Return [X, Y] of the center of cell containing provided text 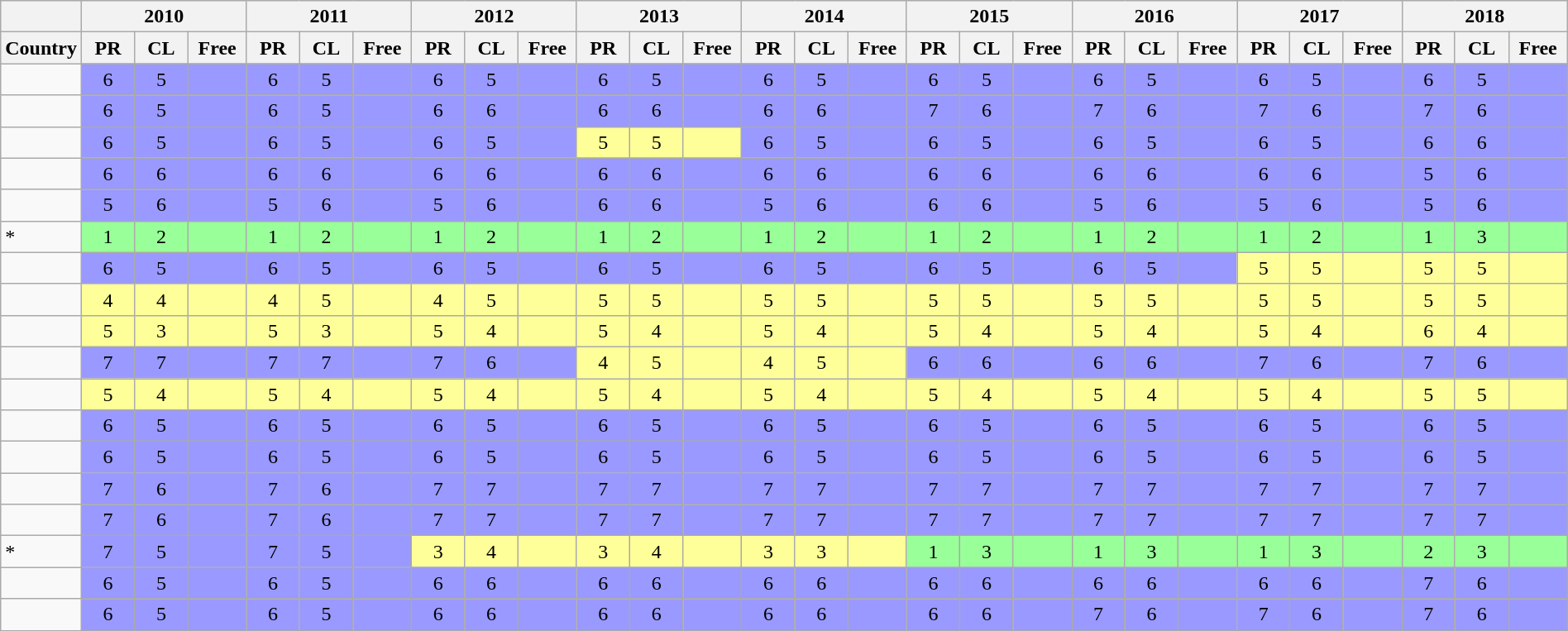
2016 [1154, 17]
2013 [659, 17]
Country [41, 48]
2018 [1484, 17]
2014 [825, 17]
2011 [329, 17]
2017 [1320, 17]
2012 [495, 17]
2015 [989, 17]
2010 [164, 17]
